Return the (X, Y) coordinate for the center point of the cell that contains the specified text.  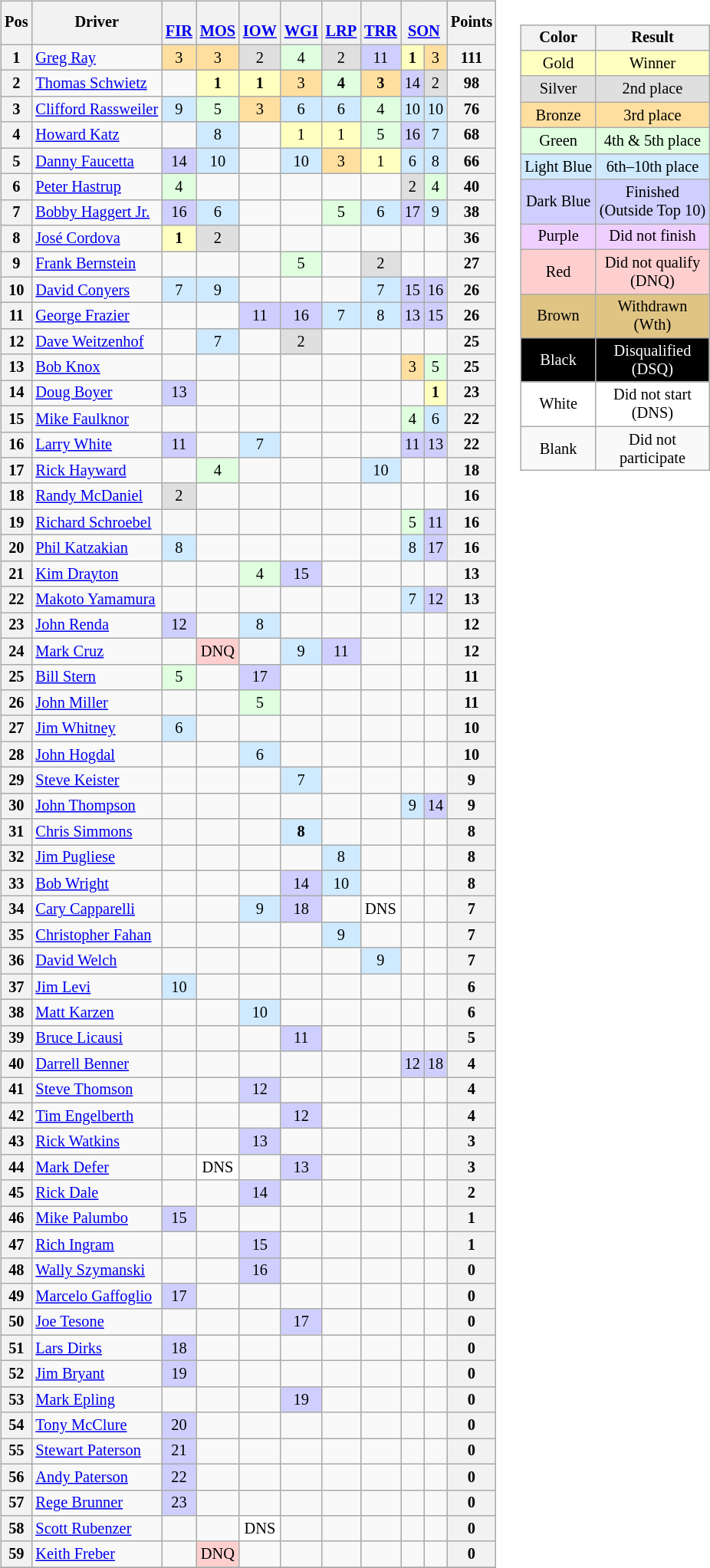
46 (16, 1219)
Steve Thomson (97, 1090)
David Conyers (97, 290)
IOW (260, 23)
98 (472, 84)
Kim Drayton (97, 574)
Mark Cruz (97, 651)
Mike Faulknor (97, 419)
Finished(Outside Top 10) (652, 202)
Matt Karzen (97, 1013)
Stewart Paterson (97, 1451)
Jim Levi (97, 987)
Color (558, 38)
76 (472, 110)
Larry White (97, 445)
Danny Faucetta (97, 161)
Christopher Fahan (97, 935)
2nd place (652, 89)
Makoto Yamamura (97, 600)
Purple (558, 237)
Cary Capparelli (97, 909)
56 (16, 1477)
Winner (652, 64)
Mark Defer (97, 1168)
Bob Wright (97, 883)
44 (16, 1168)
Withdrawn(Wth) (652, 316)
Disqualified(DSQ) (652, 360)
43 (16, 1142)
51 (16, 1348)
58 (16, 1529)
6th–10th place (652, 166)
Bob Knox (97, 367)
32 (16, 858)
28 (16, 754)
49 (16, 1297)
Chris Simmons (97, 832)
Result (652, 38)
Silver (558, 89)
35 (16, 935)
MOS (218, 23)
111 (472, 58)
Did not start(DNS) (652, 404)
Thomas Schwietz (97, 84)
Mike Palumbo (97, 1219)
John Renda (97, 626)
Bobby Haggert Jr. (97, 212)
Richard Schroebel (97, 522)
Brown (558, 316)
50 (16, 1322)
Pos (16, 23)
Rege Brunner (97, 1503)
Lars Dirks (97, 1348)
José Cordova (97, 238)
68 (472, 135)
Rick Hayward (97, 471)
Tim Engelberth (97, 1116)
3rd place (652, 115)
Wally Szymanski (97, 1271)
39 (16, 1038)
Dark Blue (558, 202)
Rich Ingram (97, 1244)
Did not qualify(DNQ) (652, 271)
52 (16, 1374)
John Hogdal (97, 754)
Bronze (558, 115)
45 (16, 1193)
33 (16, 883)
Rick Watkins (97, 1142)
Frank Bernstein (97, 265)
24 (16, 651)
Randy McDaniel (97, 496)
4th & 5th place (652, 141)
48 (16, 1271)
Jim Whitney (97, 728)
31 (16, 832)
Doug Boyer (97, 393)
Darrell Benner (97, 1064)
Greg Ray (97, 58)
George Frazier (97, 316)
Driver (97, 23)
LRP (341, 23)
Howard Katz (97, 135)
Steve Keister (97, 781)
Keith Freber (97, 1554)
Jim Pugliese (97, 858)
Points (472, 23)
Bill Stern (97, 677)
53 (16, 1399)
30 (16, 806)
34 (16, 909)
54 (16, 1425)
66 (472, 161)
59 (16, 1554)
FIR (179, 23)
White (558, 404)
Mark Epling (97, 1399)
Black (558, 360)
37 (16, 987)
29 (16, 781)
Jim Bryant (97, 1374)
SON (424, 23)
42 (16, 1116)
David Welch (97, 961)
John Miller (97, 703)
47 (16, 1244)
Dave Weitzenhof (97, 342)
41 (16, 1090)
WGI (301, 23)
Marcelo Gaffoglio (97, 1297)
TRR (380, 23)
John Thompson (97, 806)
Peter Hastrup (97, 187)
Red (558, 271)
Tony McClure (97, 1425)
57 (16, 1503)
Rick Dale (97, 1193)
Scott Rubenzer (97, 1529)
Did not finish (652, 237)
Gold (558, 64)
Blank (558, 449)
Clifford Rassweiler (97, 110)
55 (16, 1451)
Did notparticipate (652, 449)
Bruce Licausi (97, 1038)
Phil Katzakian (97, 548)
Light Blue (558, 166)
Green (558, 141)
Andy Paterson (97, 1477)
Joe Tesone (97, 1322)
